From the cell containing the given text, extract its center point as [x, y] coordinate. 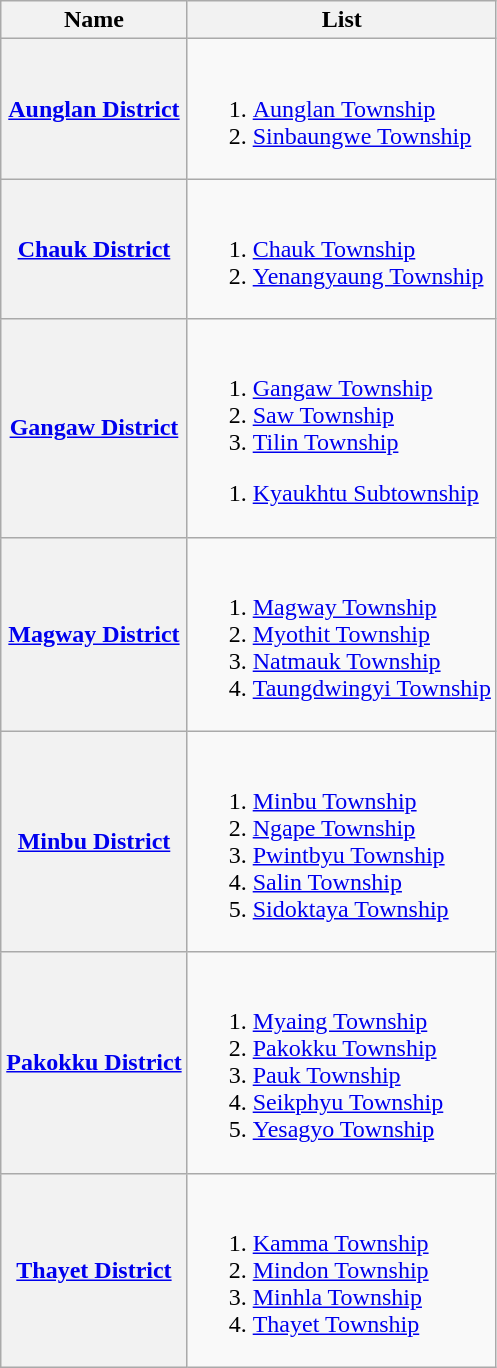
Kamma TownshipMindon TownshipMinhla TownshipThayet Township [342, 1270]
Chauk TownshipYenangyaung Township [342, 249]
Minbu TownshipNgape TownshipPwintbyu TownshipSalin TownshipSidoktaya Township [342, 842]
Gangaw TownshipSaw TownshipTilin TownshipKyaukhtu Subtownship [342, 428]
Pakokku District [94, 1062]
Chauk District [94, 249]
Aunglan District [94, 109]
Minbu District [94, 842]
Myaing TownshipPakokku TownshipPauk TownshipSeikphyu TownshipYesagyo Township [342, 1062]
Gangaw District [94, 428]
Name [94, 20]
Thayet District [94, 1270]
Magway TownshipMyothit TownshipNatmauk TownshipTaungdwingyi Township [342, 634]
Magway District [94, 634]
Aunglan TownshipSinbaungwe Township [342, 109]
List [342, 20]
